Locate the cell with the specified text and output its [X, Y] center coordinate. 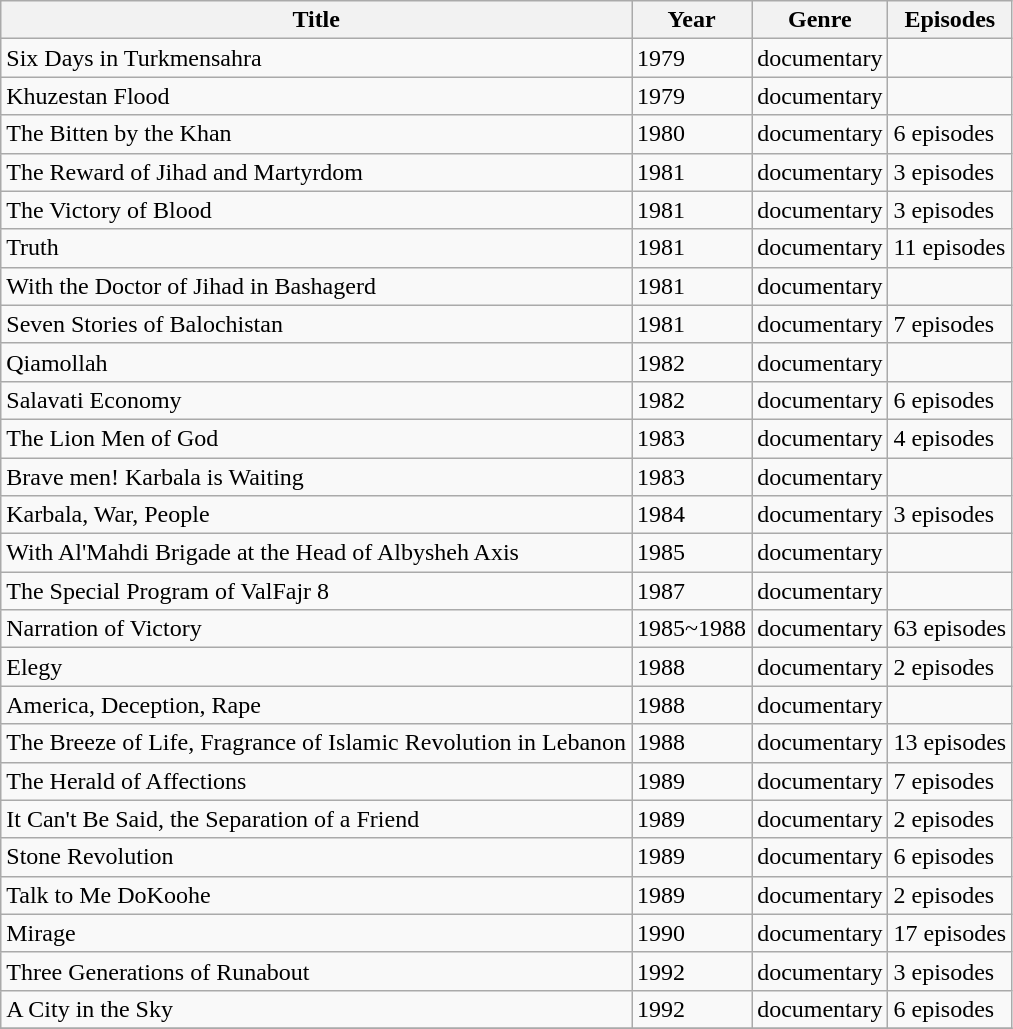
Truth [316, 248]
The Victory of Blood [316, 210]
It Can't Be Said, the Separation of a Friend [316, 819]
11 episodes [950, 248]
Karbala, War, People [316, 515]
Genre [820, 20]
The Reward of Jihad and Martyrdom [316, 172]
Elegy [316, 667]
The Special Program of ValFajr 8 [316, 591]
17 episodes [950, 933]
Brave men! Karbala is Waiting [316, 477]
Six Days in Turkmensahra [316, 58]
The Herald of Affections [316, 781]
Seven Stories of Balochistan [316, 324]
The Bitten by the Khan [316, 134]
America, Deception, Rape [316, 705]
Talk to Me DoKoohe [316, 895]
13 episodes [950, 743]
With the Doctor of Jihad in Bashagerd [316, 286]
1985~1988 [692, 629]
The Lion Men of God [316, 438]
1984 [692, 515]
1987 [692, 591]
Stone Revolution [316, 857]
The Breeze of Life, Fragrance of Islamic Revolution in Lebanon [316, 743]
A City in the Sky [316, 1009]
Three Generations of Runabout [316, 971]
Year [692, 20]
Episodes [950, 20]
Salavati Economy [316, 400]
Narration of Victory [316, 629]
4 episodes [950, 438]
1985 [692, 553]
1980 [692, 134]
Title [316, 20]
Mirage [316, 933]
1990 [692, 933]
Qiamollah [316, 362]
With Al'Mahdi Brigade at the Head of Albysheh Axis [316, 553]
Khuzestan Flood [316, 96]
63 episodes [950, 629]
